Return the (X, Y) coordinate for the center point of the cell that contains the specified text.  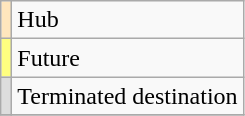
Hub (128, 20)
Future (128, 58)
Terminated destination (128, 96)
